Detect which cell encompasses the target text, then output its (x, y) center coordinate. 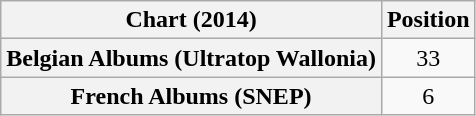
French Albums (SNEP) (192, 96)
33 (428, 58)
Position (428, 20)
Belgian Albums (Ultratop Wallonia) (192, 58)
6 (428, 96)
Chart (2014) (192, 20)
